Extract the [x, y] coordinate from the center of the cell holding the provided text.  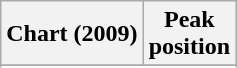
Peakposition [189, 34]
Chart (2009) [72, 34]
